Scan for the cell matching the given text and deliver its (X, Y) coordinate at center. 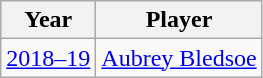
Aubrey Bledsoe (179, 58)
2018–19 (48, 58)
Year (48, 20)
Player (179, 20)
